For the text-containing cell, return its midpoint in [X, Y] coordinate format. 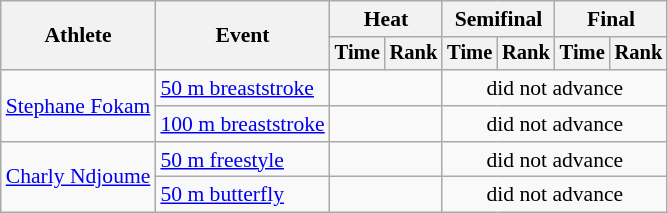
100 m breaststroke [242, 124]
Charly Ndjoume [78, 178]
Heat [386, 19]
Final [611, 19]
Athlete [78, 36]
Stephane Fokam [78, 106]
Event [242, 36]
50 m butterfly [242, 195]
50 m breaststroke [242, 88]
Semifinal [498, 19]
50 m freestyle [242, 160]
